Determine the [x, y] coordinate at the center of the cell enclosing the given text.  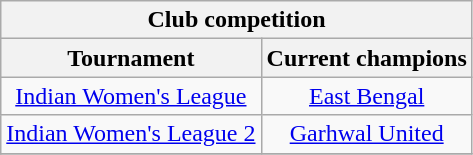
Indian Women's League [131, 96]
Current champions [366, 58]
East Bengal [366, 96]
Garhwal United [366, 134]
Tournament [131, 58]
Club competition [237, 20]
Indian Women's League 2 [131, 134]
